Extract the (x, y) coordinate from the center of the cell holding the provided text.  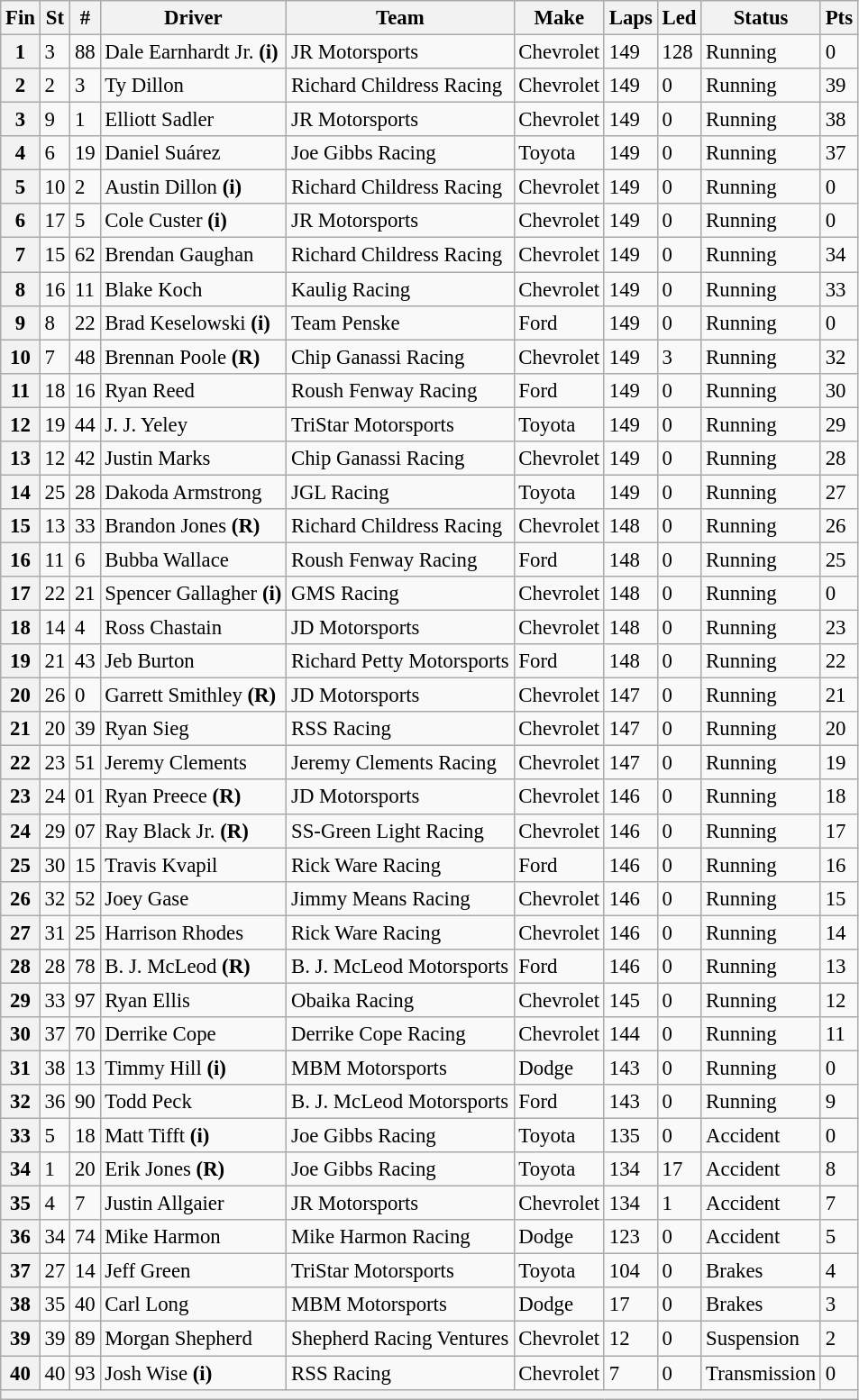
Jimmy Means Racing (400, 898)
Brad Keselowski (i) (193, 323)
Ryan Ellis (193, 1000)
97 (85, 1000)
Jeremy Clements (193, 763)
89 (85, 1339)
Harrison Rhodes (193, 932)
GMS Racing (400, 594)
Led (680, 18)
Status (761, 18)
Jeff Green (193, 1271)
Carl Long (193, 1305)
42 (85, 459)
Morgan Shepherd (193, 1339)
Todd Peck (193, 1102)
Ross Chastain (193, 628)
Garrett Smithley (R) (193, 695)
Jeb Burton (193, 661)
Pts (838, 18)
Elliott Sadler (193, 120)
Transmission (761, 1373)
Kaulig Racing (400, 289)
48 (85, 357)
44 (85, 424)
Make (559, 18)
Daniel Suárez (193, 153)
Joey Gase (193, 898)
52 (85, 898)
Ryan Sieg (193, 729)
Jeremy Clements Racing (400, 763)
43 (85, 661)
Driver (193, 18)
Team (400, 18)
Fin (21, 18)
JGL Racing (400, 492)
Erik Jones (R) (193, 1169)
90 (85, 1102)
Dakoda Armstrong (193, 492)
Spencer Gallagher (i) (193, 594)
Brennan Poole (R) (193, 357)
Bubba Wallace (193, 559)
Suspension (761, 1339)
Brendan Gaughan (193, 255)
01 (85, 797)
Ryan Reed (193, 390)
Derrike Cope (193, 1034)
J. J. Yeley (193, 424)
Josh Wise (i) (193, 1373)
Obaika Racing (400, 1000)
Ray Black Jr. (R) (193, 831)
104 (631, 1271)
135 (631, 1136)
Team Penske (400, 323)
Justin Marks (193, 459)
Ryan Preece (R) (193, 797)
93 (85, 1373)
SS-Green Light Racing (400, 831)
123 (631, 1237)
128 (680, 52)
88 (85, 52)
51 (85, 763)
Laps (631, 18)
62 (85, 255)
74 (85, 1237)
Matt Tifft (i) (193, 1136)
Brandon Jones (R) (193, 526)
144 (631, 1034)
Blake Koch (193, 289)
Ty Dillon (193, 86)
07 (85, 831)
Richard Petty Motorsports (400, 661)
Austin Dillon (i) (193, 187)
Derrike Cope Racing (400, 1034)
70 (85, 1034)
St (54, 18)
Justin Allgaier (193, 1204)
B. J. McLeod (R) (193, 967)
Timmy Hill (i) (193, 1068)
145 (631, 1000)
Shepherd Racing Ventures (400, 1339)
# (85, 18)
78 (85, 967)
Cole Custer (i) (193, 221)
Travis Kvapil (193, 865)
Mike Harmon (193, 1237)
Dale Earnhardt Jr. (i) (193, 52)
Mike Harmon Racing (400, 1237)
